Return the [X, Y] coordinate for the center point of the cell that contains the specified text.  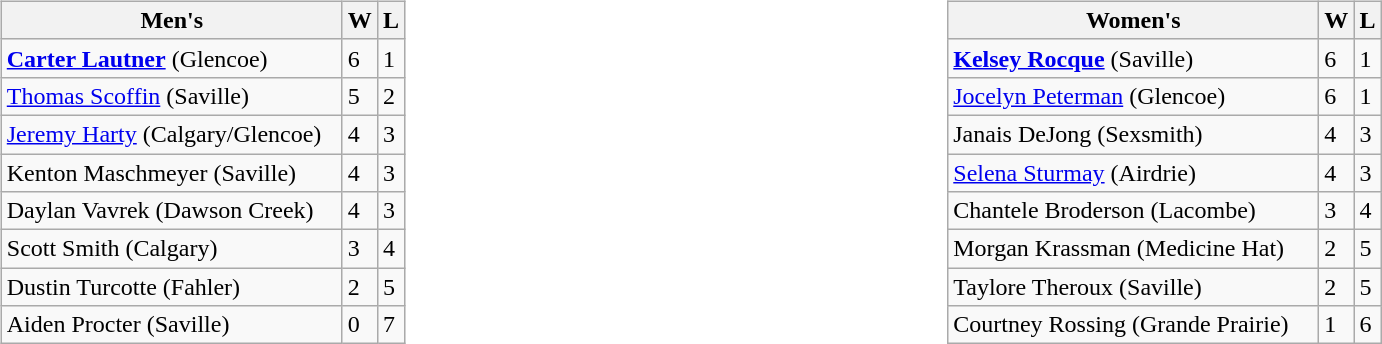
7 [390, 325]
Morgan Krassman (Medicine Hat) [1134, 249]
0 [360, 325]
Scott Smith (Calgary) [172, 249]
Jocelyn Peterman (Glencoe) [1134, 96]
Kenton Maschmeyer (Saville) [172, 173]
Carter Lautner (Glencoe) [172, 58]
Chantele Broderson (Lacombe) [1134, 211]
Courtney Rossing (Grande Prairie) [1134, 325]
Thomas Scoffin (Saville) [172, 96]
Jeremy Harty (Calgary/Glencoe) [172, 134]
Daylan Vavrek (Dawson Creek) [172, 211]
Kelsey Rocque (Saville) [1134, 58]
Aiden Procter (Saville) [172, 325]
Janais DeJong (Sexsmith) [1134, 134]
Selena Sturmay (Airdrie) [1134, 173]
Taylore Theroux (Saville) [1134, 287]
Women's [1134, 20]
Dustin Turcotte (Fahler) [172, 287]
Men's [172, 20]
